Determine the [x, y] coordinate at the center of the cell enclosing the given text.  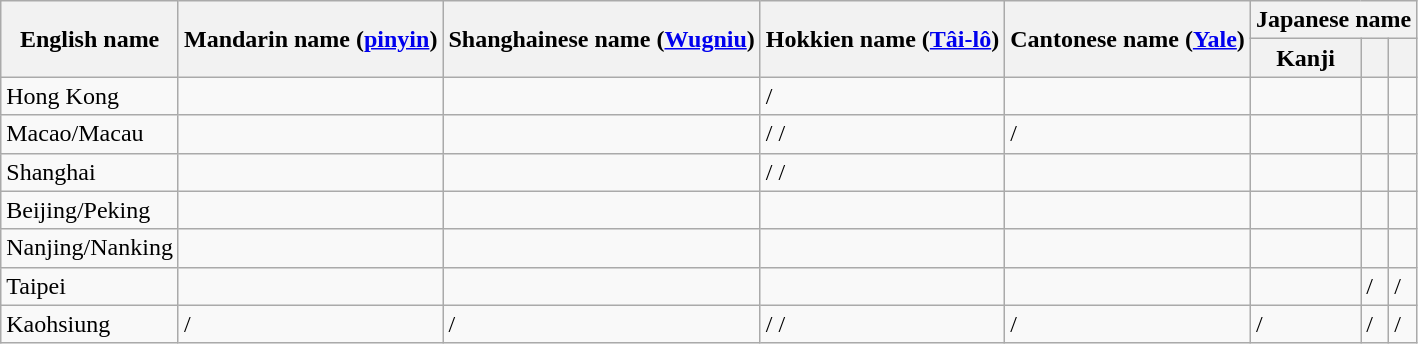
Shanghai [90, 172]
Cantonese name (Yale) [1128, 39]
Nanjing/Nanking [90, 248]
Kaohsiung [90, 324]
English name [90, 39]
Hokkien name (Tâi-lô) [882, 39]
Macao/Macau [90, 134]
Mandarin name (pinyin) [310, 39]
Beijing/Peking [90, 210]
Shanghainese name (Wugniu) [602, 39]
Kanji [1305, 58]
Japanese name [1333, 20]
Taipei [90, 286]
Hong Kong [90, 96]
